Extract the (X, Y) coordinate from the center of the cell holding the provided text.  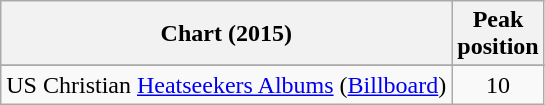
US Christian Heatseekers Albums (Billboard) (226, 85)
Peakposition (498, 34)
10 (498, 85)
Chart (2015) (226, 34)
